Find where the given text appears and provide that cell's center as [X, Y] coordinate. 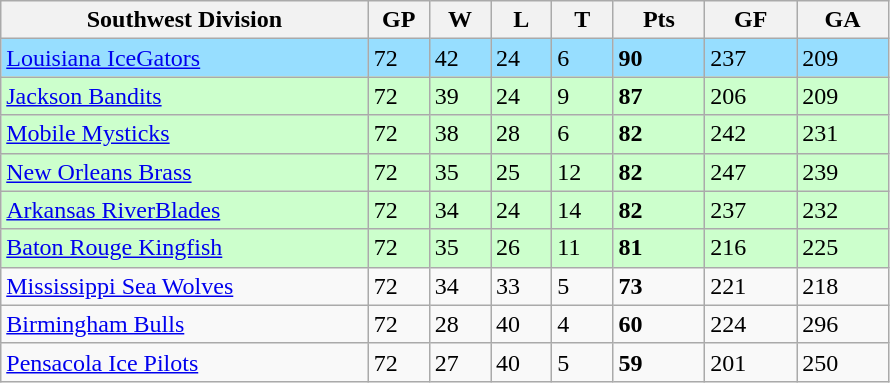
224 [751, 324]
218 [843, 286]
216 [751, 248]
60 [659, 324]
4 [582, 324]
Jackson Bandits [184, 96]
25 [522, 172]
225 [843, 248]
11 [582, 248]
206 [751, 96]
26 [522, 248]
221 [751, 286]
73 [659, 286]
90 [659, 58]
Pts [659, 20]
14 [582, 210]
W [460, 20]
12 [582, 172]
GF [751, 20]
242 [751, 134]
Baton Rouge Kingfish [184, 248]
New Orleans Brass [184, 172]
39 [460, 96]
Pensacola Ice Pilots [184, 362]
247 [751, 172]
Mississippi Sea Wolves [184, 286]
201 [751, 362]
27 [460, 362]
59 [659, 362]
Southwest Division [184, 20]
L [522, 20]
Arkansas RiverBlades [184, 210]
38 [460, 134]
Mobile Mysticks [184, 134]
239 [843, 172]
GP [398, 20]
81 [659, 248]
33 [522, 286]
231 [843, 134]
87 [659, 96]
9 [582, 96]
232 [843, 210]
Birmingham Bulls [184, 324]
296 [843, 324]
42 [460, 58]
250 [843, 362]
GA [843, 20]
Louisiana IceGators [184, 58]
T [582, 20]
